Extract the [x, y] coordinate from the center of the cell holding the provided text.  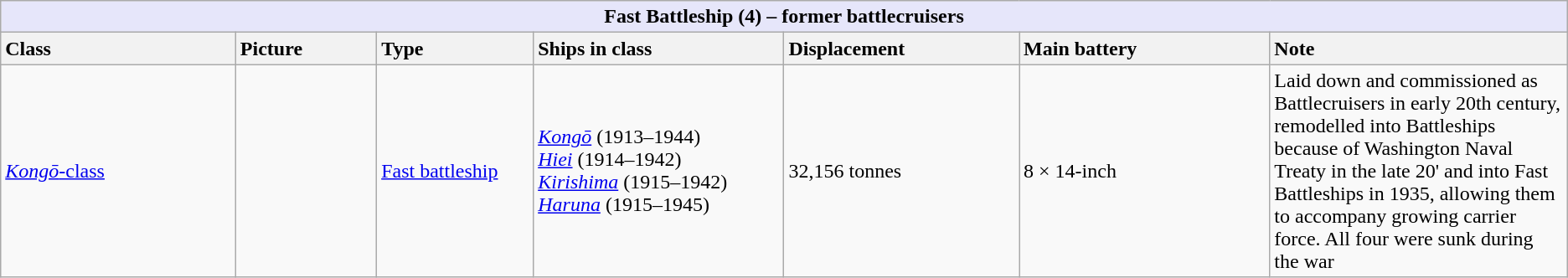
Main battery [1144, 49]
Fast Battleship (4) – former battlecruisers [784, 17]
Note [1419, 49]
Kongō-class [119, 171]
Fast battleship [456, 171]
Ships in class [658, 49]
Picture [306, 49]
Type [456, 49]
Displacement [901, 49]
32,156 tonnes [901, 171]
8 × 14-inch [1144, 171]
Kongō (1913–1944)Hiei (1914–1942)Kirishima (1915–1942)Haruna (1915–1945) [658, 171]
Class [119, 49]
